Find where the given text appears and provide that cell's center as (X, Y) coordinate. 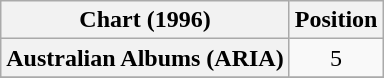
Australian Albums (ARIA) (145, 58)
Position (336, 20)
Chart (1996) (145, 20)
5 (336, 58)
